Pinpoint the cell where the given text exists, returning its (x, y) midpoint coordinate. 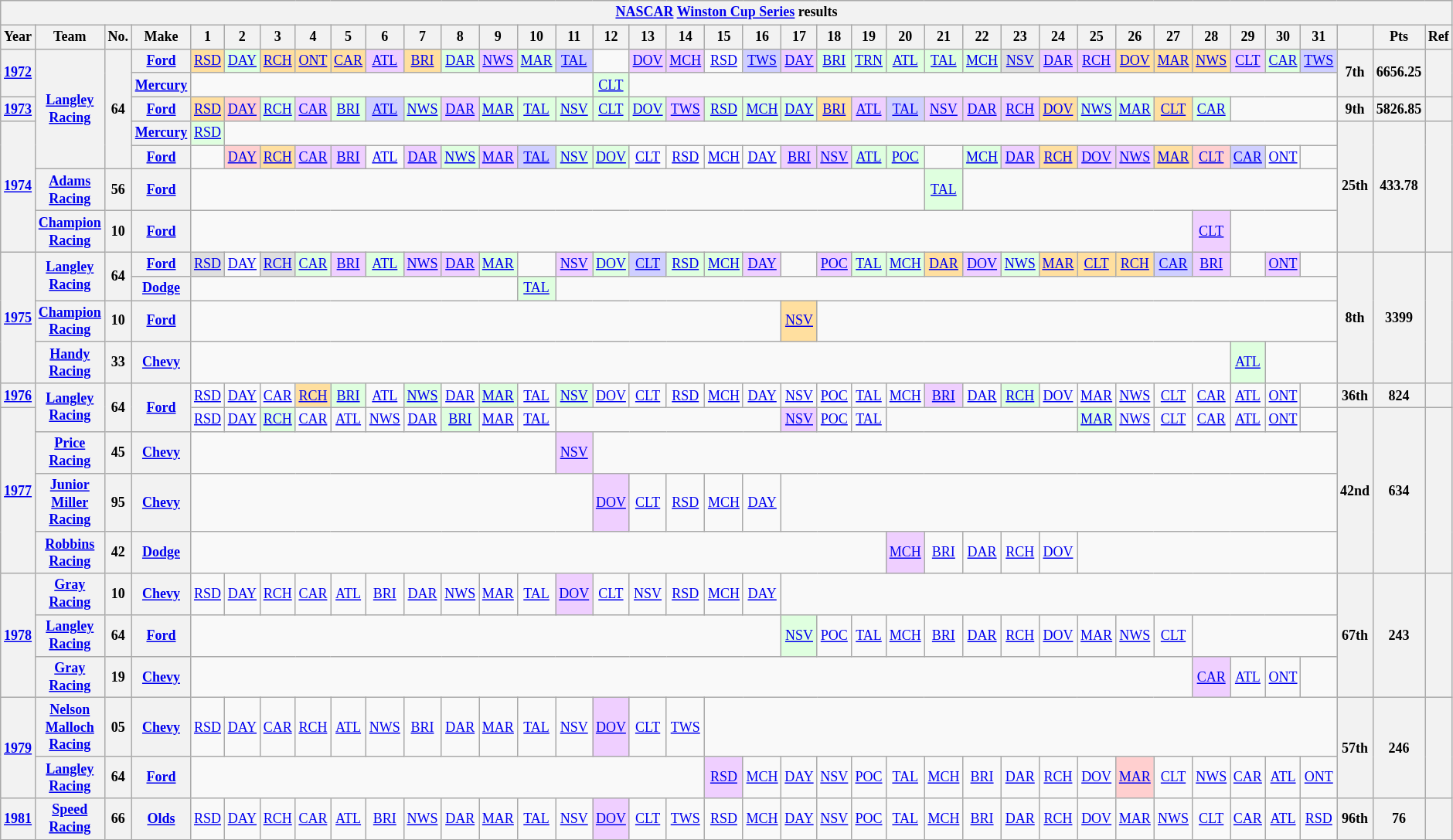
20 (905, 37)
2 (242, 37)
1 (208, 37)
1975 (19, 318)
36th (1356, 396)
8th (1356, 318)
13 (648, 37)
56 (117, 190)
67th (1356, 635)
7 (422, 37)
5 (349, 37)
1977 (19, 490)
22 (982, 37)
NASCAR Winston Cup Series results (726, 12)
18 (835, 37)
246 (1399, 748)
9 (499, 37)
1972 (19, 73)
7th (1356, 73)
243 (1399, 635)
1974 (19, 187)
Adams Racing (70, 190)
14 (686, 37)
TRN (869, 60)
824 (1399, 396)
12 (611, 37)
Robbins Racing (70, 553)
Make (161, 37)
Nelson Malloch Racing (70, 727)
21 (944, 37)
76 (1399, 819)
No. (117, 37)
45 (117, 452)
Ref (1439, 37)
433.78 (1399, 187)
Olds (161, 819)
6 (385, 37)
24 (1058, 37)
1979 (19, 748)
42nd (1356, 490)
9th (1356, 108)
1976 (19, 396)
Handy Racing (70, 362)
3399 (1399, 318)
25 (1097, 37)
25th (1356, 187)
11 (574, 37)
5826.85 (1399, 108)
28 (1212, 37)
95 (117, 502)
1973 (19, 108)
3 (277, 37)
66 (117, 819)
23 (1020, 37)
17 (799, 37)
42 (117, 553)
15 (724, 37)
Speed Racing (70, 819)
6656.25 (1399, 73)
30 (1283, 37)
27 (1173, 37)
26 (1135, 37)
05 (117, 727)
57th (1356, 748)
16 (762, 37)
96th (1356, 819)
31 (1319, 37)
Price Racing (70, 452)
29 (1248, 37)
Pts (1399, 37)
634 (1399, 490)
Year (19, 37)
4 (313, 37)
1978 (19, 635)
Junior Miller Racing (70, 502)
1981 (19, 819)
33 (117, 362)
Team (70, 37)
8 (461, 37)
